For the text-containing cell, return its midpoint in (x, y) coordinate format. 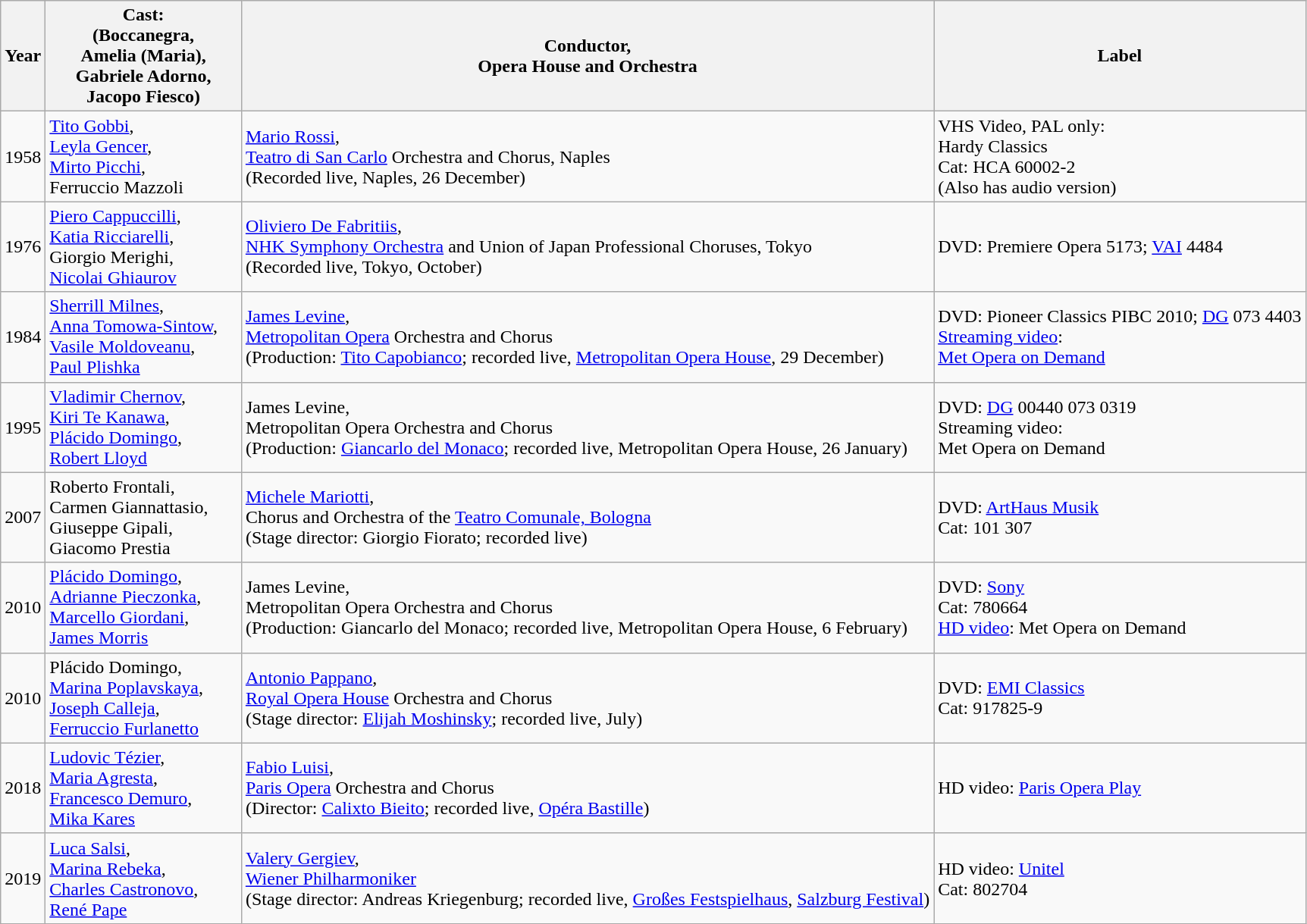
Antonio Pappano,Royal Opera House Orchestra and Chorus(Stage director: Elijah Moshinsky; recorded live, July) (587, 697)
Piero Cappuccilli,Katia Ricciarelli,Giorgio Merighi,Nicolai Ghiaurov (144, 247)
Ludovic Tézier,Maria Agresta,Francesco Demuro,Mika Kares (144, 788)
Plácido Domingo,Marina Poplavskaya,Joseph Calleja,Ferruccio Furlanetto (144, 697)
Valery Gergiev,Wiener Philharmoniker(Stage director: Andreas Kriegenburg; recorded live, Großes Festspielhaus, Salzburg Festival) (587, 878)
James Levine,Metropolitan Opera Orchestra and Chorus(Production: Tito Capobianco; recorded live, Metropolitan Opera House, 29 December) (587, 337)
DVD: EMI ClassicsCat: 917825-9 (1120, 697)
Fabio Luisi,Paris Opera Orchestra and Chorus(Director: Calixto Bieito; recorded live, Opéra Bastille) (587, 788)
VHS Video, PAL only:Hardy ClassicsCat: HCA 60002-2(Also has audio version) (1120, 156)
2007 (23, 517)
Label (1120, 56)
1976 (23, 247)
HD video: Paris Opera Play (1120, 788)
1984 (23, 337)
Sherrill Milnes,Anna Tomowa-Sintow,Vasile Moldoveanu,Paul Plishka (144, 337)
Mario Rossi,Teatro di San Carlo Orchestra and Chorus, Naples(Recorded live, Naples, 26 December) (587, 156)
Conductor,Opera House and Orchestra (587, 56)
2018 (23, 788)
Year (23, 56)
DVD: ArtHaus MusikCat: 101 307 (1120, 517)
HD video: UnitelCat: 802704 (1120, 878)
James Levine,Metropolitan Opera Orchestra and Chorus(Production: Giancarlo del Monaco; recorded live, Metropolitan Opera House, 26 January) (587, 428)
Cast:(Boccanegra,Amelia (Maria),Gabriele Adorno,Jacopo Fiesco) (144, 56)
Tito Gobbi,Leyla Gencer,Mirto Picchi,Ferruccio Mazzoli (144, 156)
DVD: DG 00440 073 0319Streaming video:Met Opera on Demand (1120, 428)
Luca Salsi,Marina Rebeka,Charles Castronovo,René Pape (144, 878)
Plácido Domingo,Adrianne Pieczonka,Marcello Giordani,James Morris (144, 608)
1995 (23, 428)
DVD: SonyCat: 780664HD video: Met Opera on Demand (1120, 608)
DVD: Premiere Opera 5173; VAI 4484 (1120, 247)
2019 (23, 878)
Oliviero De Fabritiis,NHK Symphony Orchestra and Union of Japan Professional Choruses, Tokyo(Recorded live, Tokyo, October) (587, 247)
Vladimir Chernov,Kiri Te Kanawa,Plácido Domingo,Robert Lloyd (144, 428)
James Levine,Metropolitan Opera Orchestra and Chorus(Production: Giancarlo del Monaco; recorded live, Metropolitan Opera House, 6 February) (587, 608)
DVD: Pioneer Classics PIBC 2010; DG 073 4403Streaming video:Met Opera on Demand (1120, 337)
1958 (23, 156)
Roberto Frontali,Carmen Giannattasio,Giuseppe Gipali,Giacomo Prestia (144, 517)
Michele Mariotti,Chorus and Orchestra of the Teatro Comunale, Bologna(Stage director: Giorgio Fiorato; recorded live) (587, 517)
